Scan for the cell matching the given text and deliver its (X, Y) coordinate at center. 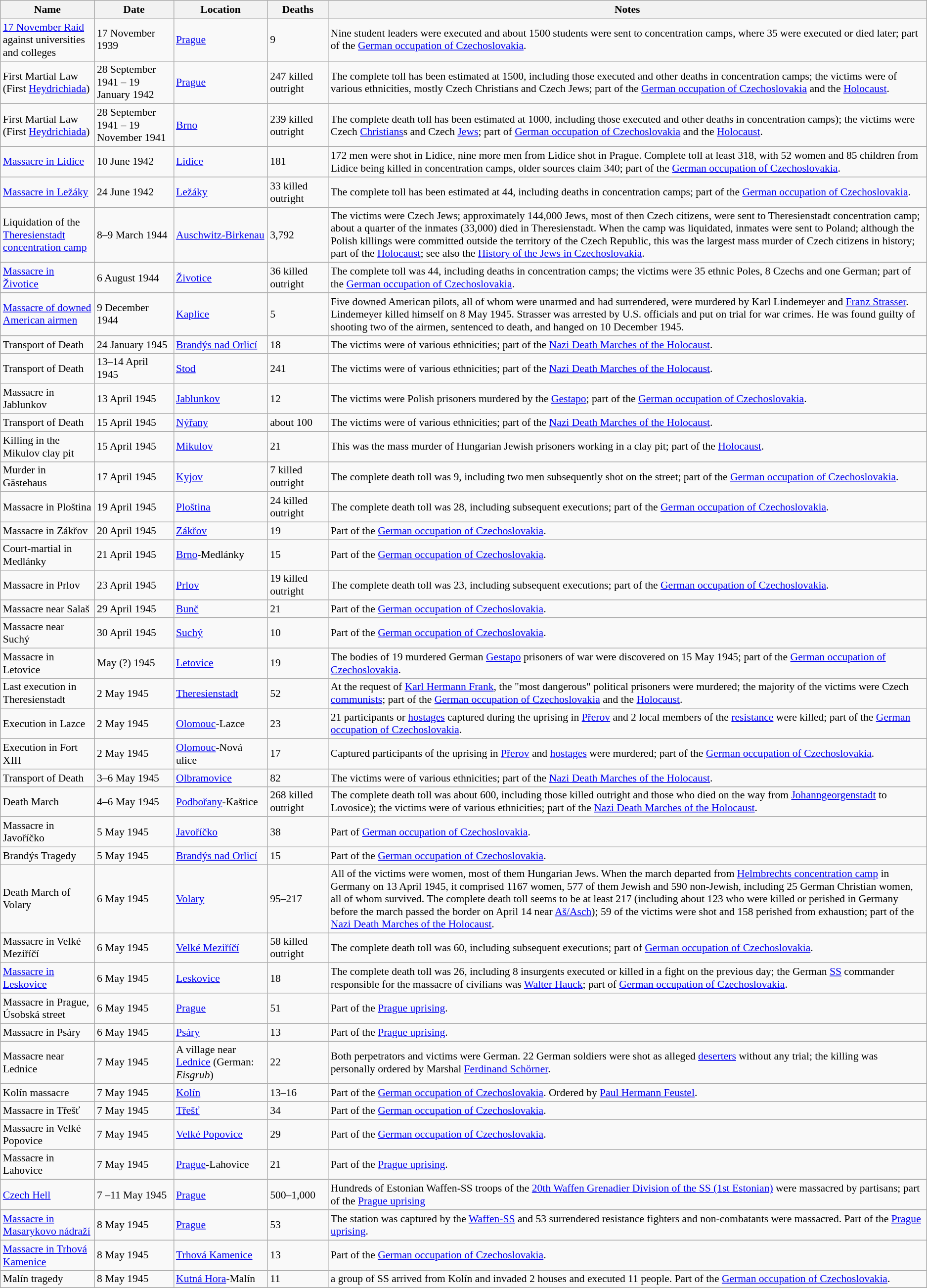
17 November 1939 (134, 40)
a group of SS arrived from Kolín and invaded 2 houses and executed 11 people. Part of the German occupation of Czechoslovakia. (627, 1279)
Ploština (221, 507)
Massacre in Lahovice (47, 1164)
Kolín (221, 1093)
13–14 April 1945 (134, 368)
Auschwitz-Birkenau (221, 235)
Olomouc-Nová ulice (221, 754)
9 December 1944 (134, 315)
Part of German occupation of Czechoslovakia. (627, 832)
52 (298, 693)
Ležáky (221, 192)
28 September 1941 – 19 November 1941 (134, 126)
Location (221, 9)
Massacre of downed American airmen (47, 315)
Volary (221, 899)
Kolín massacre (47, 1093)
Psáry (221, 1032)
The complete death toll was 28, including subsequent executions; part of the German occupation of Czechoslovakia. (627, 507)
Deaths (298, 9)
24 killed outright (298, 507)
The victims were Polish prisoners murdered by the Gestapo; part of the German occupation of Czechoslovakia. (627, 399)
Massacre in Masarykovo nádraží (47, 1225)
11 (298, 1279)
33 killed outright (298, 192)
Podbořany-Kaštice (221, 801)
23 April 1945 (134, 585)
Velké Popovice (221, 1135)
Execution in Fort XIII (47, 754)
Massacre in Prague, Úsobská street (47, 1008)
Killing in the Mikulov clay pit (47, 446)
Massacre in Trhová Kamenice (47, 1255)
Massacre near Lednice (47, 1062)
Velké Meziříčí (221, 948)
Massacre in Leskovice (47, 978)
23 (298, 724)
Theresienstadt (221, 693)
241 (298, 368)
Massacre near Salaš (47, 609)
The complete toll has been estimated at 44, including deaths in concentration camps; part of the German occupation of Czechoslovakia. (627, 192)
Captured participants of the uprising in Přerov and hostages were murdered; part of the German occupation of Czechoslovakia. (627, 754)
3,792 (298, 235)
95–217 (298, 899)
20 April 1945 (134, 531)
24 January 1945 (134, 345)
This was the mass murder of Hungarian Jewish prisoners working in a clay pit; part of the Holocaust. (627, 446)
10 June 1942 (134, 162)
Prague-Lahovice (221, 1164)
30 April 1945 (134, 633)
21 April 1945 (134, 555)
Olbramovice (221, 778)
Leskovice (221, 978)
3–6 May 1945 (134, 778)
Czech Hell (47, 1195)
Massacre in Prlov (47, 585)
Massacre in Psáry (47, 1032)
Death March (47, 801)
A village near Lednice (German: Eisgrub) (221, 1062)
Kyjov (221, 477)
Name (47, 9)
Massacre in Javoříčko (47, 832)
Massacre in Třešť (47, 1110)
Massacre in Životice (47, 278)
Massacre in Velké Popovice (47, 1135)
Malín tragedy (47, 1279)
51 (298, 1008)
Massacre in Ležáky (47, 192)
Massacre in Lidice (47, 162)
36 killed outright (298, 278)
Massacre in Letovice (47, 663)
239 killed outright (298, 126)
Kutná Hora-Malín (221, 1279)
Jablunkov (221, 399)
17 April 1945 (134, 477)
Murder in Gästehaus (47, 477)
Massacre in Zákřov (47, 531)
Lidice (221, 162)
4–6 May 1945 (134, 801)
The bodies of 19 murdered German Gestapo prisoners of war were discovered on 15 May 1945; part of the German occupation of Czechoslovakia. (627, 663)
Brandýs Tragedy (47, 856)
17 (298, 754)
Životice (221, 278)
Date (134, 9)
5 (298, 315)
The complete death toll was 9, including two men subsequently shot on the street; part of the German occupation of Czechoslovakia. (627, 477)
about 100 (298, 423)
Execution in Lazce (47, 724)
Brno (221, 126)
Last execution in Theresienstadt (47, 693)
181 (298, 162)
Letovice (221, 663)
Bunč (221, 609)
Notes (627, 9)
Trhová Kamenice (221, 1255)
7 killed outright (298, 477)
Stod (221, 368)
Death March of Volary (47, 899)
22 (298, 1062)
Suchý (221, 633)
Zákřov (221, 531)
Kaplice (221, 315)
Javoříčko (221, 832)
7 –11 May 1945 (134, 1195)
19 killed outright (298, 585)
13 April 1945 (134, 399)
29 (298, 1135)
8–9 March 1944 (134, 235)
28 September 1941 – 19 January 1942 (134, 82)
Mikulov (221, 446)
Massacre in Ploština (47, 507)
May (?) 1945 (134, 663)
Prlov (221, 585)
9 (298, 40)
6 August 1944 (134, 278)
Nýřany (221, 423)
268 killed outright (298, 801)
10 (298, 633)
Part of the German occupation of Czechoslovakia. Ordered by Paul Hermann Feustel. (627, 1093)
500–1,000 (298, 1195)
29 April 1945 (134, 609)
19 April 1945 (134, 507)
247 killed outright (298, 82)
13–16 (298, 1093)
53 (298, 1225)
Massacre near Suchý (47, 633)
Liquidation of the Theresienstadt concentration camp (47, 235)
The complete death toll was 60, including subsequent executions; part of German occupation of Czechoslovakia. (627, 948)
Olomouc-Lazce (221, 724)
The station was captured by the Waffen-SS and 53 surrendered resistance fighters and non-combatants were massacred. Part of the Prague uprising. (627, 1225)
58 killed outright (298, 948)
The complete death toll was 23, including subsequent executions; part of the German occupation of Czechoslovakia. (627, 585)
82 (298, 778)
Court-martial in Medlánky (47, 555)
Massacre in Jablunkov (47, 399)
12 (298, 399)
Massacre in Velké Meziříčí (47, 948)
34 (298, 1110)
38 (298, 832)
Třešť (221, 1110)
Brno-Medlánky (221, 555)
17 November Raid against universities and colleges (47, 40)
24 June 1942 (134, 192)
